Pinpoint the cell where the given text exists, returning its (X, Y) midpoint coordinate. 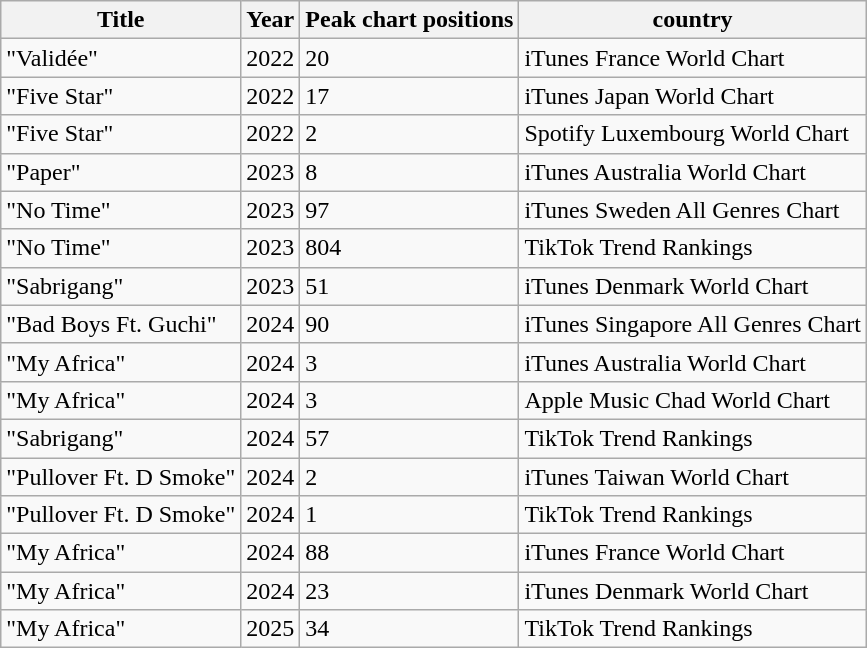
88 (410, 553)
iTunes Singapore All Genres Chart (692, 324)
Apple Music Chad World Chart (692, 400)
97 (410, 210)
20 (410, 58)
23 (410, 591)
2025 (270, 629)
34 (410, 629)
Year (270, 20)
iTunes Taiwan World Chart (692, 477)
Title (121, 20)
Peak chart positions (410, 20)
1 (410, 515)
iTunes Japan World Chart (692, 96)
iTunes Sweden All Genres Chart (692, 210)
17 (410, 96)
57 (410, 438)
8 (410, 172)
804 (410, 248)
country (692, 20)
51 (410, 286)
90 (410, 324)
"Bad Boys Ft. Guchi" (121, 324)
Spotify Luxembourg World Chart (692, 134)
"Validée" (121, 58)
"Paper" (121, 172)
